Search for the cell housing the specified text and yield its (x, y) center coordinate. 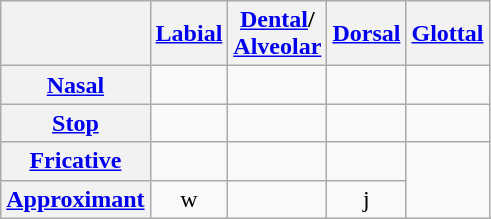
Approximant (76, 199)
Dorsal (366, 34)
Dental/Alveolar (278, 34)
Nasal (76, 85)
Labial (189, 34)
j (366, 199)
Glottal (448, 34)
Stop (76, 123)
w (189, 199)
Fricative (76, 161)
